From the cell containing the given text, extract its center point as [X, Y] coordinate. 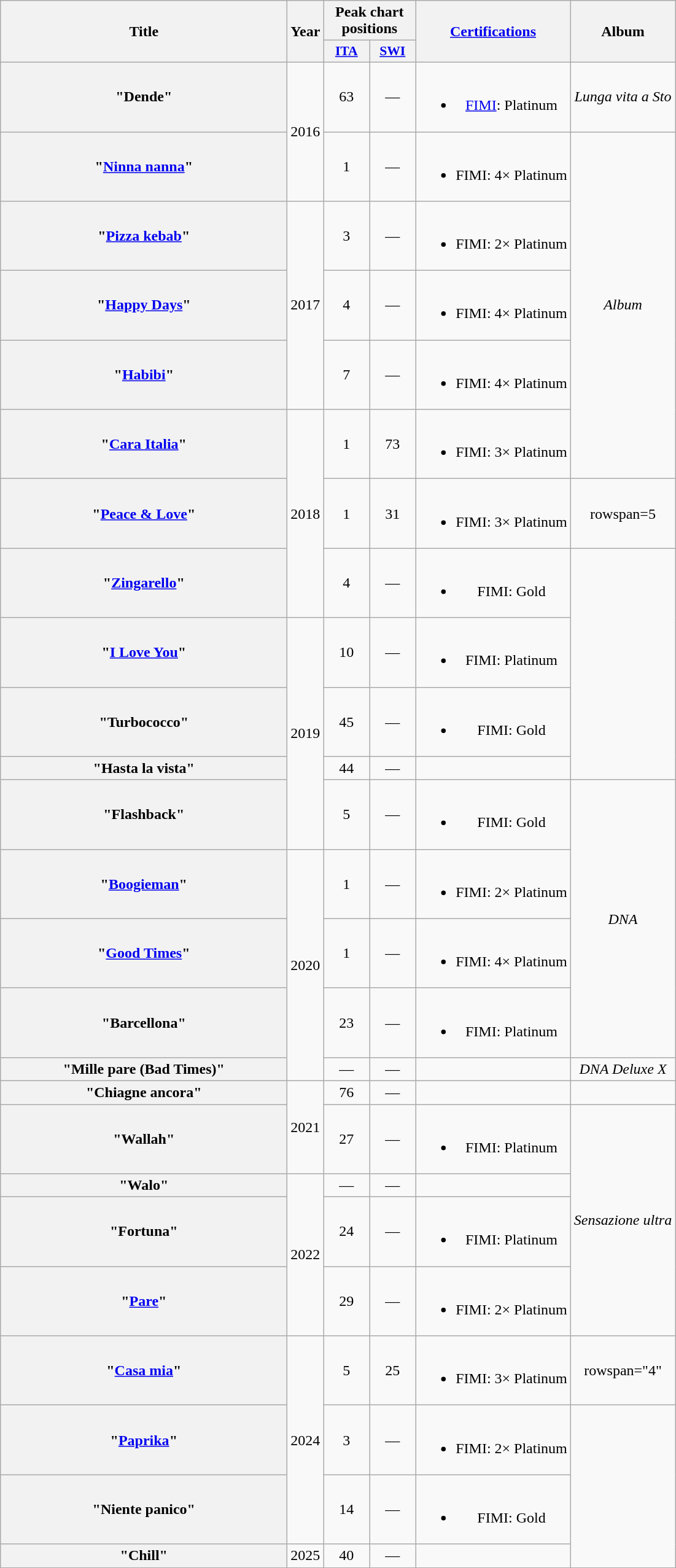
"Peace & Love" [144, 513]
"Chill" [144, 1556]
SWI [393, 52]
ITA [346, 52]
"Paprika" [144, 1440]
24 [346, 1232]
"Boogieman" [144, 884]
DNA Deluxe X [623, 1069]
40 [346, 1556]
63 [346, 97]
Lunga vita a Sto [623, 97]
14 [346, 1509]
"Cara Italia" [144, 444]
31 [393, 513]
73 [393, 444]
"Good Times" [144, 953]
"Hasta la vista" [144, 768]
2021 [306, 1127]
"Barcellona" [144, 1023]
Peak chart positions [370, 21]
2017 [306, 306]
2025 [306, 1556]
rowspan=5 [623, 513]
"Pare" [144, 1302]
"Ninna nanna" [144, 166]
"Fortuna" [144, 1232]
2019 [306, 733]
"I Love You" [144, 652]
"Happy Days" [144, 306]
"Chiagne ancora" [144, 1092]
45 [346, 722]
76 [346, 1092]
25 [393, 1370]
27 [346, 1138]
44 [346, 768]
2022 [306, 1255]
DNA [623, 918]
"Turbococco" [144, 722]
"Wallah" [144, 1138]
"Habibi" [144, 375]
"Walo" [144, 1186]
Title [144, 32]
"Pizza kebab" [144, 236]
2024 [306, 1440]
2020 [306, 965]
Sensazione ultra [623, 1219]
"Zingarello" [144, 583]
rowspan="4" [623, 1370]
29 [346, 1302]
Year [306, 32]
2016 [306, 131]
Certifications [494, 32]
"Casa mia" [144, 1370]
2018 [306, 513]
10 [346, 652]
"Dende" [144, 97]
23 [346, 1023]
"Niente panico" [144, 1509]
7 [346, 375]
"Flashback" [144, 814]
"Mille pare (Bad Times)" [144, 1069]
